Provide the (X, Y) coordinate of the cell's center where the given text is located.  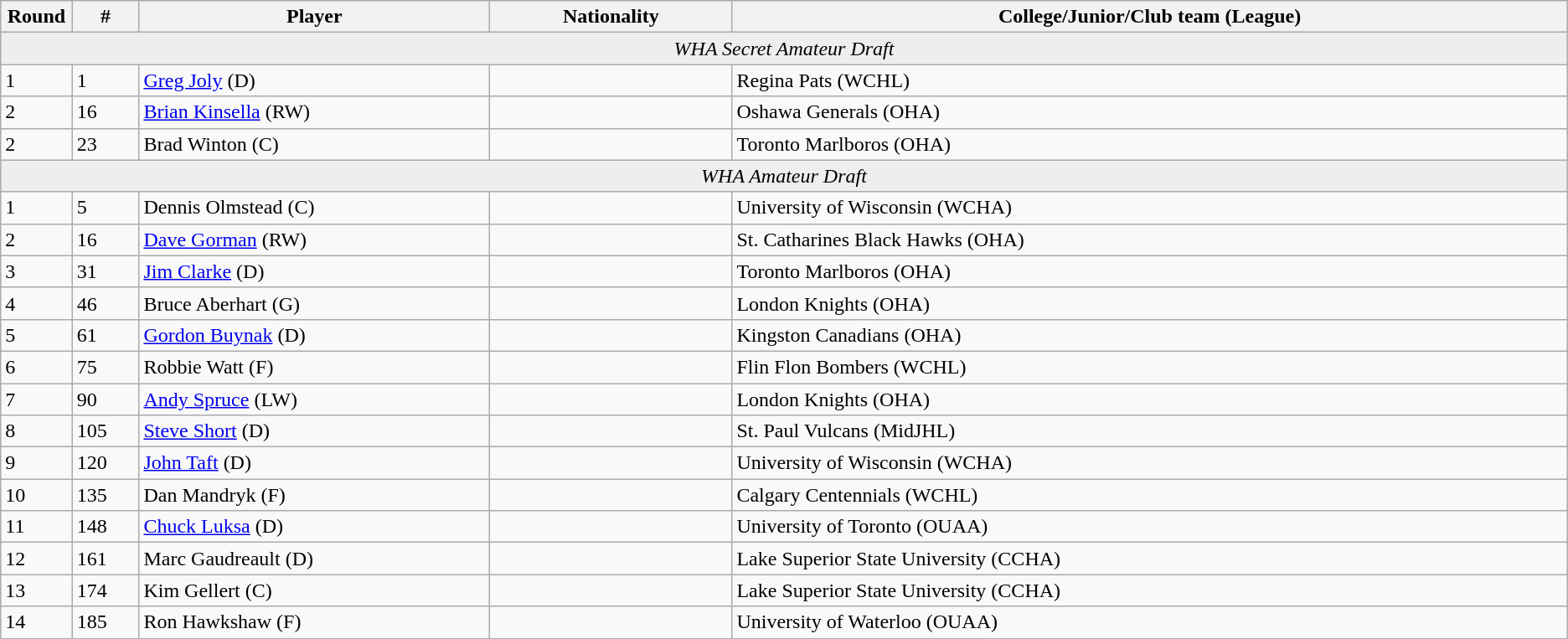
185 (106, 622)
120 (106, 463)
Ron Hawkshaw (F) (315, 622)
Kingston Canadians (OHA) (1149, 335)
Round (37, 17)
10 (37, 495)
161 (106, 559)
WHA Secret Amateur Draft (784, 49)
Dennis Olmstead (C) (315, 208)
23 (106, 144)
12 (37, 559)
Player (315, 17)
University of Waterloo (OUAA) (1149, 622)
St. Paul Vulcans (MidJHL) (1149, 431)
11 (37, 527)
Oshawa Generals (OHA) (1149, 112)
75 (106, 367)
61 (106, 335)
31 (106, 271)
Dan Mandryk (F) (315, 495)
Chuck Luksa (D) (315, 527)
Andy Spruce (LW) (315, 399)
# (106, 17)
Flin Flon Bombers (WCHL) (1149, 367)
Robbie Watt (F) (315, 367)
135 (106, 495)
14 (37, 622)
Steve Short (D) (315, 431)
148 (106, 527)
9 (37, 463)
4 (37, 303)
13 (37, 590)
St. Catharines Black Hawks (OHA) (1149, 240)
College/Junior/Club team (League) (1149, 17)
John Taft (D) (315, 463)
Greg Joly (D) (315, 80)
Kim Gellert (C) (315, 590)
Nationality (611, 17)
105 (106, 431)
Regina Pats (WCHL) (1149, 80)
Bruce Aberhart (G) (315, 303)
Calgary Centennials (WCHL) (1149, 495)
7 (37, 399)
8 (37, 431)
90 (106, 399)
Marc Gaudreault (D) (315, 559)
Dave Gorman (RW) (315, 240)
Gordon Buynak (D) (315, 335)
6 (37, 367)
WHA Amateur Draft (784, 176)
46 (106, 303)
Brian Kinsella (RW) (315, 112)
University of Toronto (OUAA) (1149, 527)
Brad Winton (C) (315, 144)
174 (106, 590)
3 (37, 271)
Jim Clarke (D) (315, 271)
